Pinpoint the cell where the given text exists, returning its (X, Y) midpoint coordinate. 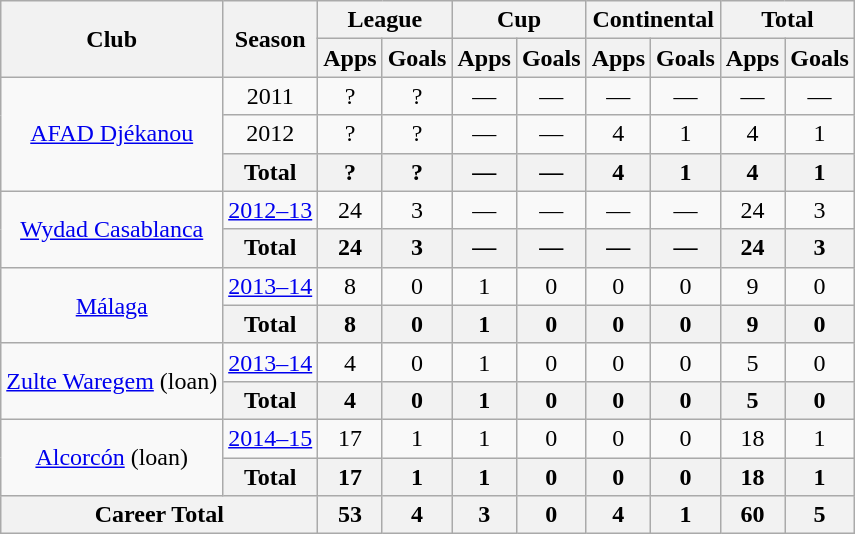
Season (270, 39)
Wydad Casablanca (112, 229)
2012 (270, 134)
Alcorcón (loan) (112, 457)
2014–15 (270, 438)
Zulte Waregem (loan) (112, 381)
Club (112, 39)
Career Total (160, 515)
Málaga (112, 305)
AFAD Djékanou (112, 134)
Cup (519, 20)
53 (350, 515)
60 (752, 515)
Continental (653, 20)
League (385, 20)
2011 (270, 96)
2012–13 (270, 210)
